Determine the (x, y) coordinate at the center of the cell enclosing the given text.  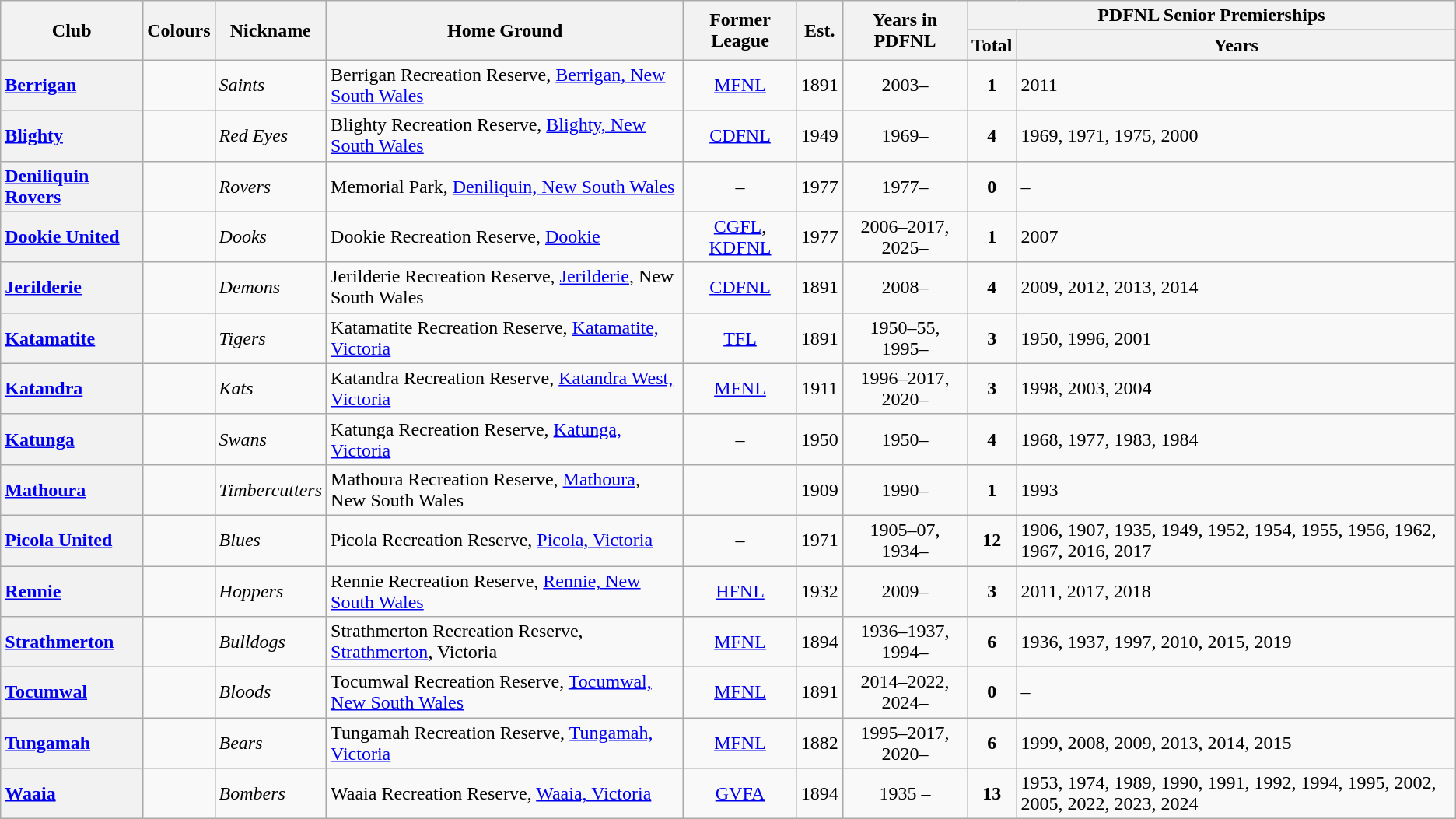
1999, 2008, 2009, 2013, 2014, 2015 (1236, 744)
2011, 2017, 2018 (1236, 591)
1905–07, 1934– (905, 540)
Kats (271, 389)
1950 (820, 439)
1950–55, 1995– (905, 338)
Bloods (271, 692)
GVFA (740, 793)
Strathmerton Recreation Reserve, Strathmerton, Victoria (506, 642)
12 (992, 540)
1932 (820, 591)
Katandra (72, 389)
Tungamah (72, 744)
2011 (1236, 86)
1996–2017, 2020– (905, 389)
Jerilderie (72, 288)
Blues (271, 540)
2009, 2012, 2013, 2014 (1236, 288)
1998, 2003, 2004 (1236, 389)
Nickname (271, 30)
1950– (905, 439)
TFL (740, 338)
1936, 1937, 1997, 2010, 2015, 2019 (1236, 642)
Demons (271, 288)
1969– (905, 135)
Picola Recreation Reserve, Picola, Victoria (506, 540)
Waaia (72, 793)
Waaia Recreation Reserve, Waaia, Victoria (506, 793)
2014–2022, 2024– (905, 692)
Tigers (271, 338)
Strathmerton (72, 642)
Rennie (72, 591)
Saints (271, 86)
Katunga Recreation Reserve, Katunga, Victoria (506, 439)
Bombers (271, 793)
Jerilderie Recreation Reserve, Jerilderie, New South Wales (506, 288)
Tocumwal Recreation Reserve, Tocumwal, New South Wales (506, 692)
2007 (1236, 236)
Colours (179, 30)
Tocumwal (72, 692)
2009– (905, 591)
13 (992, 793)
Katamatite (72, 338)
1949 (820, 135)
1971 (820, 540)
Mathoura Recreation Reserve, Mathoura, New South Wales (506, 490)
Memorial Park, Deniliquin, New South Wales (506, 187)
Swans (271, 439)
Berrigan Recreation Reserve, Berrigan, New South Wales (506, 86)
1906, 1907, 1935, 1949, 1952, 1954, 1955, 1956, 1962, 1967, 2016, 2017 (1236, 540)
Rovers (271, 187)
1936–1937, 1994– (905, 642)
Dookie United (72, 236)
1950, 1996, 2001 (1236, 338)
Years in PDFNL (905, 30)
Est. (820, 30)
Total (992, 45)
1911 (820, 389)
Dooks (271, 236)
2008– (905, 288)
1909 (820, 490)
1953, 1974, 1989, 1990, 1991, 1992, 1994, 1995, 2002, 2005, 2022, 2023, 2024 (1236, 793)
Years (1236, 45)
1990– (905, 490)
Club (72, 30)
1977– (905, 187)
Berrigan (72, 86)
1968, 1977, 1983, 1984 (1236, 439)
CGFL, KDFNL (740, 236)
Picola United (72, 540)
Katunga (72, 439)
2006–2017, 2025– (905, 236)
Red Eyes (271, 135)
HFNL (740, 591)
Timbercutters (271, 490)
Blighty (72, 135)
Katamatite Recreation Reserve, Katamatite, Victoria (506, 338)
1882 (820, 744)
Bears (271, 744)
PDFNL Senior Premierships (1212, 16)
Deniliquin Rovers (72, 187)
Former League (740, 30)
1969, 1971, 1975, 2000 (1236, 135)
Mathoura (72, 490)
Blighty Recreation Reserve, Blighty, New South Wales (506, 135)
Bulldogs (271, 642)
Tungamah Recreation Reserve, Tungamah, Victoria (506, 744)
2003– (905, 86)
Rennie Recreation Reserve, Rennie, New South Wales (506, 591)
Katandra Recreation Reserve, Katandra West, Victoria (506, 389)
1993 (1236, 490)
Home Ground (506, 30)
1935 – (905, 793)
Dookie Recreation Reserve, Dookie (506, 236)
Hoppers (271, 591)
1995–2017, 2020– (905, 744)
